Pinpoint the cell where the given text exists, returning its (X, Y) midpoint coordinate. 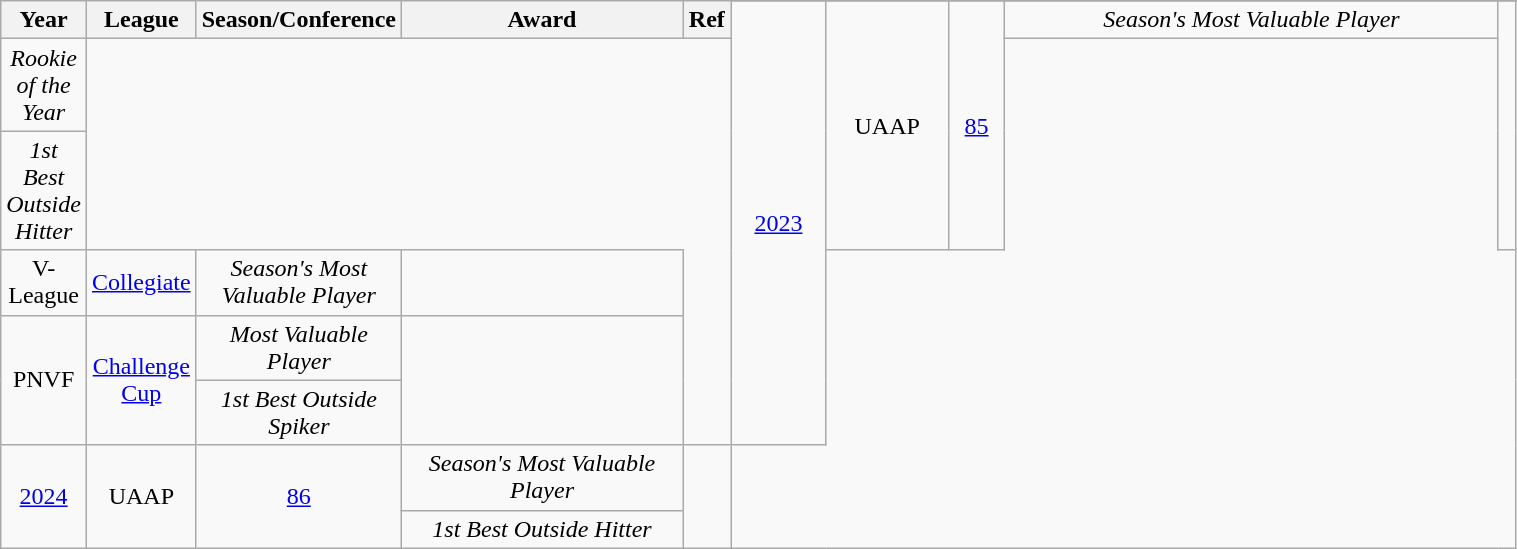
Collegiate (141, 282)
Award (542, 20)
2023 (778, 223)
Season/Conference (298, 20)
Rookie of the Year (44, 85)
1st Best Outside Spiker (298, 412)
V-League (44, 282)
League (141, 20)
85 (976, 126)
PNVF (44, 380)
2024 (44, 496)
Year (44, 20)
86 (298, 496)
Ref (708, 20)
Challenge Cup (141, 380)
Most Valuable Player (298, 348)
